Determine the (x, y) coordinate at the center of the cell enclosing the given text.  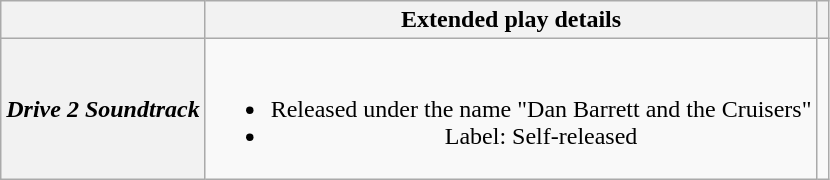
Drive 2 Soundtrack (103, 109)
Extended play details (511, 20)
Released under the name "Dan Barrett and the Cruisers"Label: Self-released (511, 109)
